Determine the (x, y) coordinate at the center of the cell enclosing the given text.  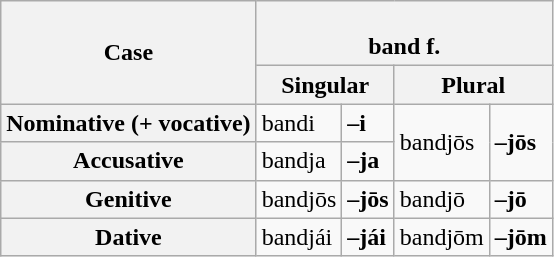
band f. (404, 34)
Dative (128, 237)
Accusative (128, 161)
Genitive (128, 199)
Case (128, 52)
–i (368, 123)
–ja (368, 161)
bandjō (442, 199)
Singular (325, 85)
–jái (368, 237)
bandi (299, 123)
bandjái (299, 237)
Nominative (+ vocative) (128, 123)
bandja (299, 161)
–jōm (520, 237)
–jō (520, 199)
Plural (473, 85)
bandjōm (442, 237)
